For the text-containing cell, return its midpoint in (X, Y) coordinate format. 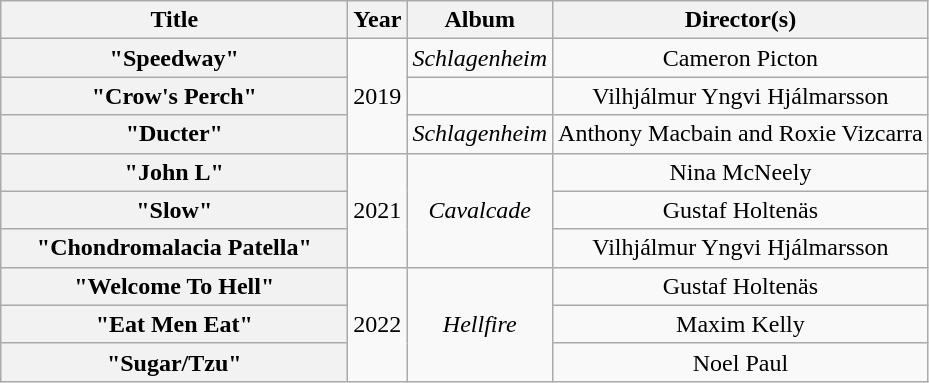
2019 (378, 96)
"Slow" (174, 210)
"Sugar/Tzu" (174, 362)
"Eat Men Eat" (174, 324)
"Crow's Perch" (174, 96)
Cavalcade (480, 210)
Hellfire (480, 324)
"John L" (174, 172)
"Speedway" (174, 58)
Maxim Kelly (741, 324)
Album (480, 20)
"Chondromalacia Patella" (174, 248)
Noel Paul (741, 362)
Director(s) (741, 20)
Year (378, 20)
Title (174, 20)
Anthony Macbain and Roxie Vizcarra (741, 134)
"Ducter" (174, 134)
Cameron Picton (741, 58)
2021 (378, 210)
Nina McNeely (741, 172)
2022 (378, 324)
"Welcome To Hell" (174, 286)
